Search for the cell housing the specified text and yield its (X, Y) center coordinate. 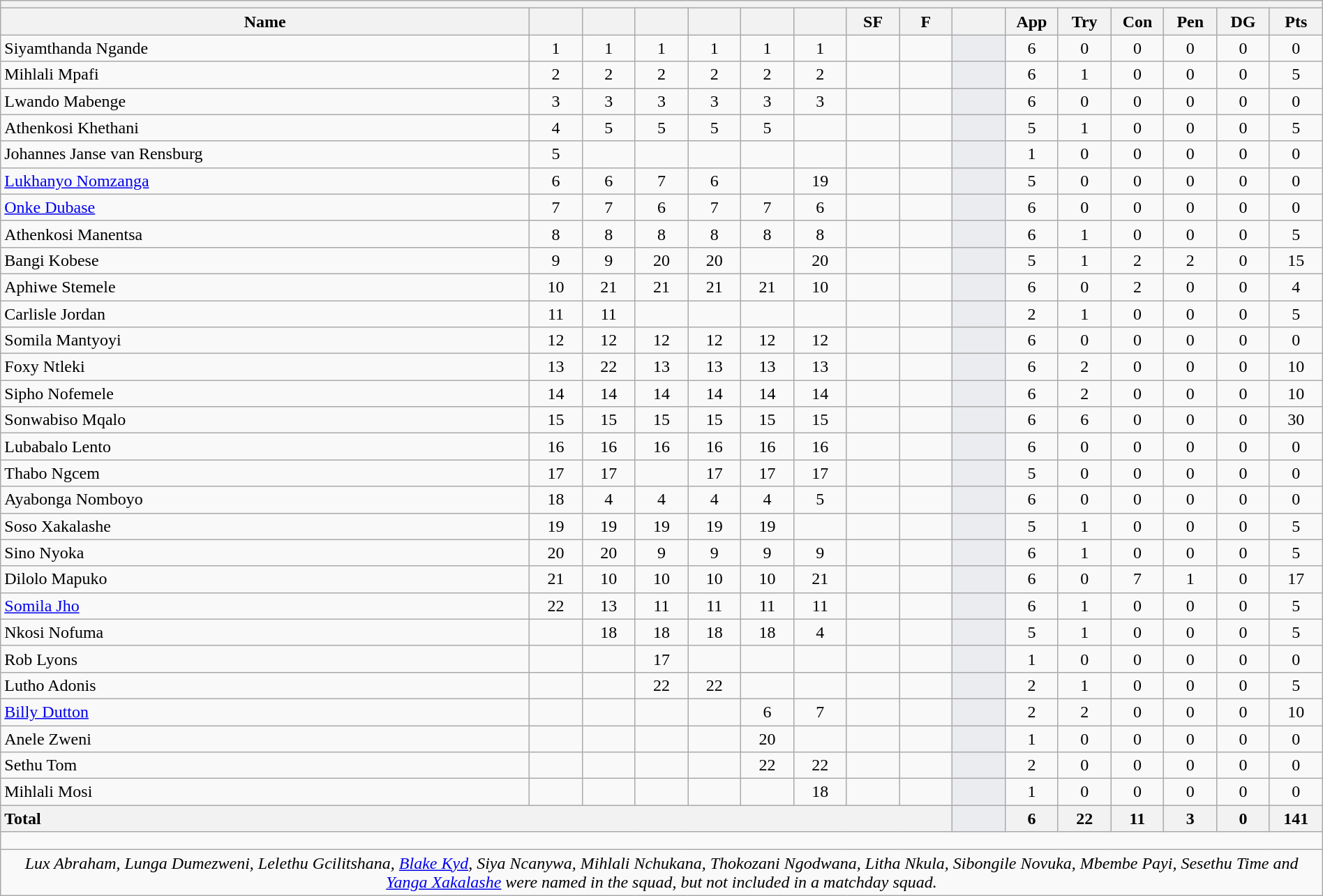
Lubabalo Lento (265, 447)
SF (873, 22)
141 (1296, 819)
Bangi Kobese (265, 260)
Pen (1190, 22)
Sonwabiso Mqalo (265, 420)
Anele Zweni (265, 739)
Lukhanyo Nomzanga (265, 181)
Lwando Mabenge (265, 101)
Sipho Nofemele (265, 394)
Try (1084, 22)
Ayabonga Nomboyo (265, 500)
30 (1296, 420)
DG (1243, 22)
App (1032, 22)
Carlisle Jordan (265, 313)
Sino Nyoka (265, 553)
Athenkosi Manentsa (265, 234)
Athenkosi Khethani (265, 128)
Name (265, 22)
Siyamthanda Ngande (265, 48)
Onke Dubase (265, 207)
Aphiwe Stemele (265, 287)
Billy Dutton (265, 712)
Soso Xakalashe (265, 526)
Nkosi Nofuma (265, 632)
Mihlali Mpafi (265, 75)
Somila Mantyoyi (265, 341)
Lutho Adonis (265, 685)
Dilolo Mapuko (265, 579)
Rob Lyons (265, 659)
F (926, 22)
Pts (1296, 22)
Con (1137, 22)
Foxy Ntleki (265, 367)
Johannes Janse van Rensburg (265, 154)
Total (477, 819)
Mihlali Mosi (265, 792)
Sethu Tom (265, 766)
Somila Jho (265, 606)
Thabo Ngcem (265, 473)
